Scan for the cell matching the given text and deliver its [x, y] coordinate at center. 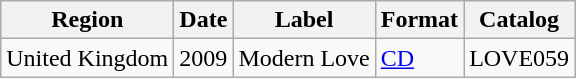
LOVE059 [520, 58]
Modern Love [304, 58]
Date [204, 20]
Catalog [520, 20]
CD [419, 58]
Format [419, 20]
Label [304, 20]
2009 [204, 58]
United Kingdom [88, 58]
Region [88, 20]
